Extract the (X, Y) coordinate from the center of the cell holding the provided text.  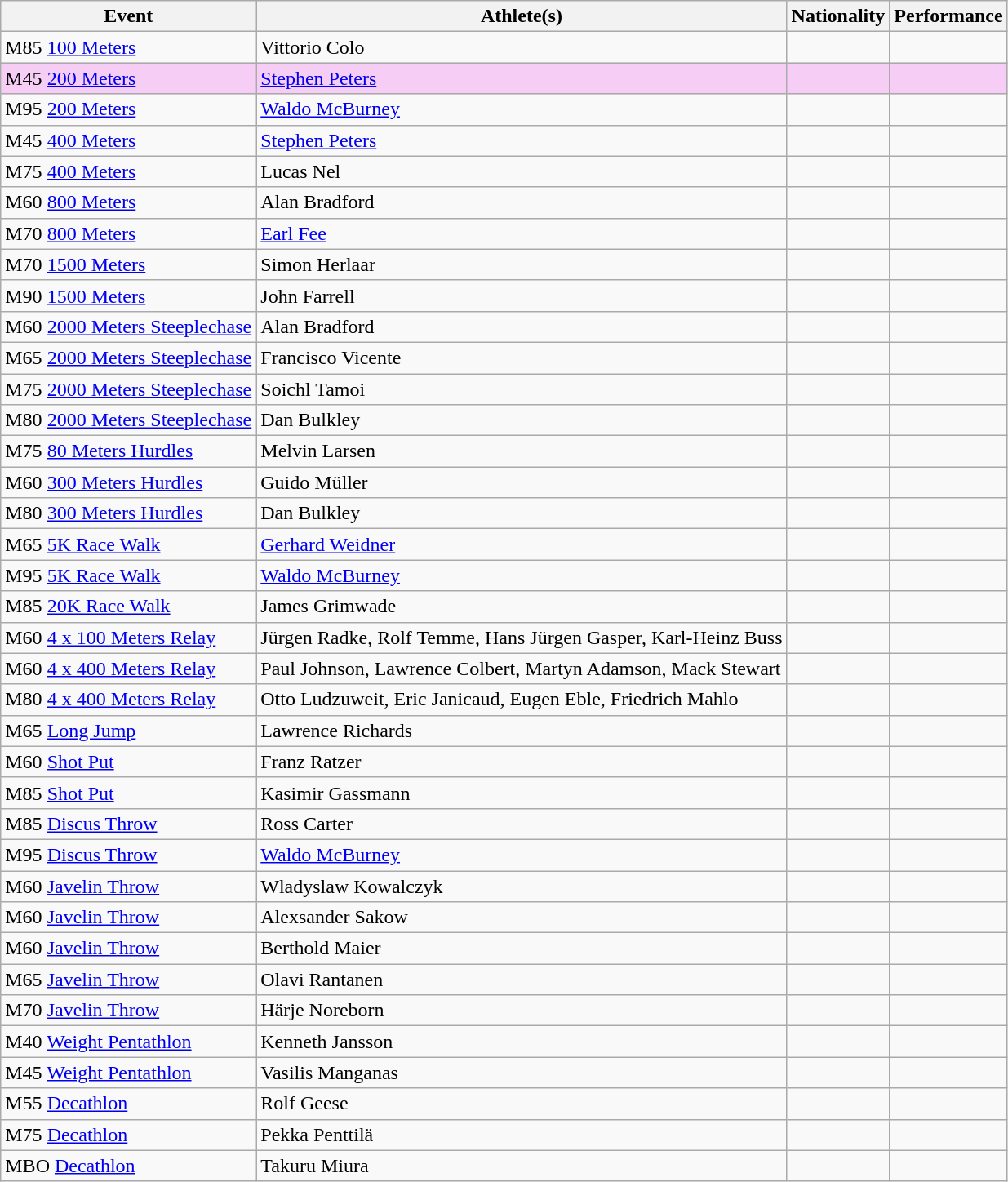
M75 400 Meters (129, 171)
Earl Fee (522, 233)
M45 400 Meters (129, 140)
Soichl Tamoi (522, 389)
M75 Decathlon (129, 1135)
M70 Javelin Throw (129, 1011)
Kasimir Gassmann (522, 793)
M85 100 Meters (129, 47)
M80 300 Meters Hurdles (129, 513)
Paul Johnson, Lawrence Colbert, Martyn Adamson, Mack Stewart (522, 669)
Olavi Rantanen (522, 980)
Franz Ratzer (522, 762)
M85 Shot Put (129, 793)
Takuru Miura (522, 1166)
M75 2000 Meters Steeplechase (129, 389)
M65 Long Jump (129, 731)
Melvin Larsen (522, 451)
Gerhard Weidner (522, 544)
M65 5K Race Walk (129, 544)
M60 800 Meters (129, 202)
M95 5K Race Walk (129, 575)
Lawrence Richards (522, 731)
M85 20K Race Walk (129, 607)
Vittorio Colo (522, 47)
M60 4 x 400 Meters Relay (129, 669)
Kenneth Jansson (522, 1042)
Simon Herlaar (522, 264)
M90 1500 Meters (129, 295)
Ross Carter (522, 824)
Guido Müller (522, 482)
Otto Ludzuweit, Eric Janicaud, Eugen Eble, Friedrich Mahlo (522, 700)
Performance (948, 16)
Wladyslaw Kowalczyk (522, 886)
M65 2000 Meters Steeplechase (129, 358)
Nationality (838, 16)
M60 Shot Put (129, 762)
M60 300 Meters Hurdles (129, 482)
Vasilis Manganas (522, 1073)
MBO Decathlon (129, 1166)
Francisco Vicente (522, 358)
M70 800 Meters (129, 233)
M55 Decathlon (129, 1104)
M60 2000 Meters Steeplechase (129, 327)
Lucas Nel (522, 171)
M95 200 Meters (129, 109)
M80 4 x 400 Meters Relay (129, 700)
Athlete(s) (522, 16)
Rolf Geese (522, 1104)
M95 Discus Throw (129, 855)
Pekka Penttilä (522, 1135)
Event (129, 16)
M45 200 Meters (129, 78)
James Grimwade (522, 607)
M60 4 x 100 Meters Relay (129, 638)
Jürgen Radke, Rolf Temme, Hans Jürgen Gasper, Karl-Heinz Buss (522, 638)
Berthold Maier (522, 949)
M80 2000 Meters Steeplechase (129, 420)
M45 Weight Pentathlon (129, 1073)
John Farrell (522, 295)
M70 1500 Meters (129, 264)
M85 Discus Throw (129, 824)
M75 80 Meters Hurdles (129, 451)
M40 Weight Pentathlon (129, 1042)
M65 Javelin Throw (129, 980)
Alexsander Sakow (522, 918)
Härje Noreborn (522, 1011)
